Search for the cell housing the specified text and yield its (X, Y) center coordinate. 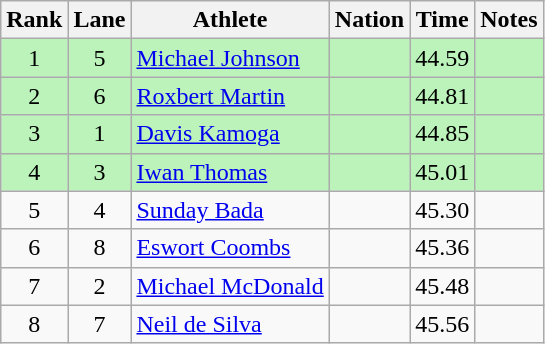
44.59 (442, 58)
45.01 (442, 172)
45.56 (442, 324)
Eswort Coombs (230, 248)
Roxbert Martin (230, 96)
Michael Johnson (230, 58)
Athlete (230, 20)
Neil de Silva (230, 324)
Nation (369, 20)
44.85 (442, 134)
Rank (34, 20)
45.30 (442, 210)
Notes (509, 20)
Davis Kamoga (230, 134)
Michael McDonald (230, 286)
45.36 (442, 248)
Sunday Bada (230, 210)
44.81 (442, 96)
Lane (100, 20)
Iwan Thomas (230, 172)
45.48 (442, 286)
Time (442, 20)
